Detect which cell encompasses the target text, then output its [x, y] center coordinate. 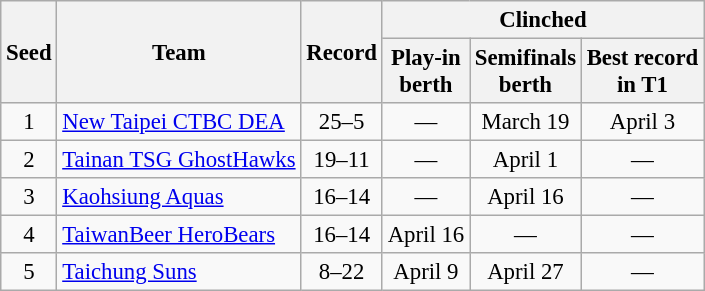
Play-inberth [426, 72]
3 [29, 197]
Clinched [542, 20]
Seed [29, 52]
Best recordin T1 [642, 72]
25–5 [342, 122]
Tainan TSG GhostHawks [179, 160]
19–11 [342, 160]
Kaohsiung Aquas [179, 197]
TaiwanBeer HeroBears [179, 235]
March 19 [526, 122]
Semifinalsberth [526, 72]
April 1 [526, 160]
Record [342, 52]
New Taipei CTBC DEA [179, 122]
April 3 [642, 122]
1 [29, 122]
4 [29, 235]
2 [29, 160]
Team [179, 52]
